Output the (X, Y) coordinate of the center of the cell containing the given text.  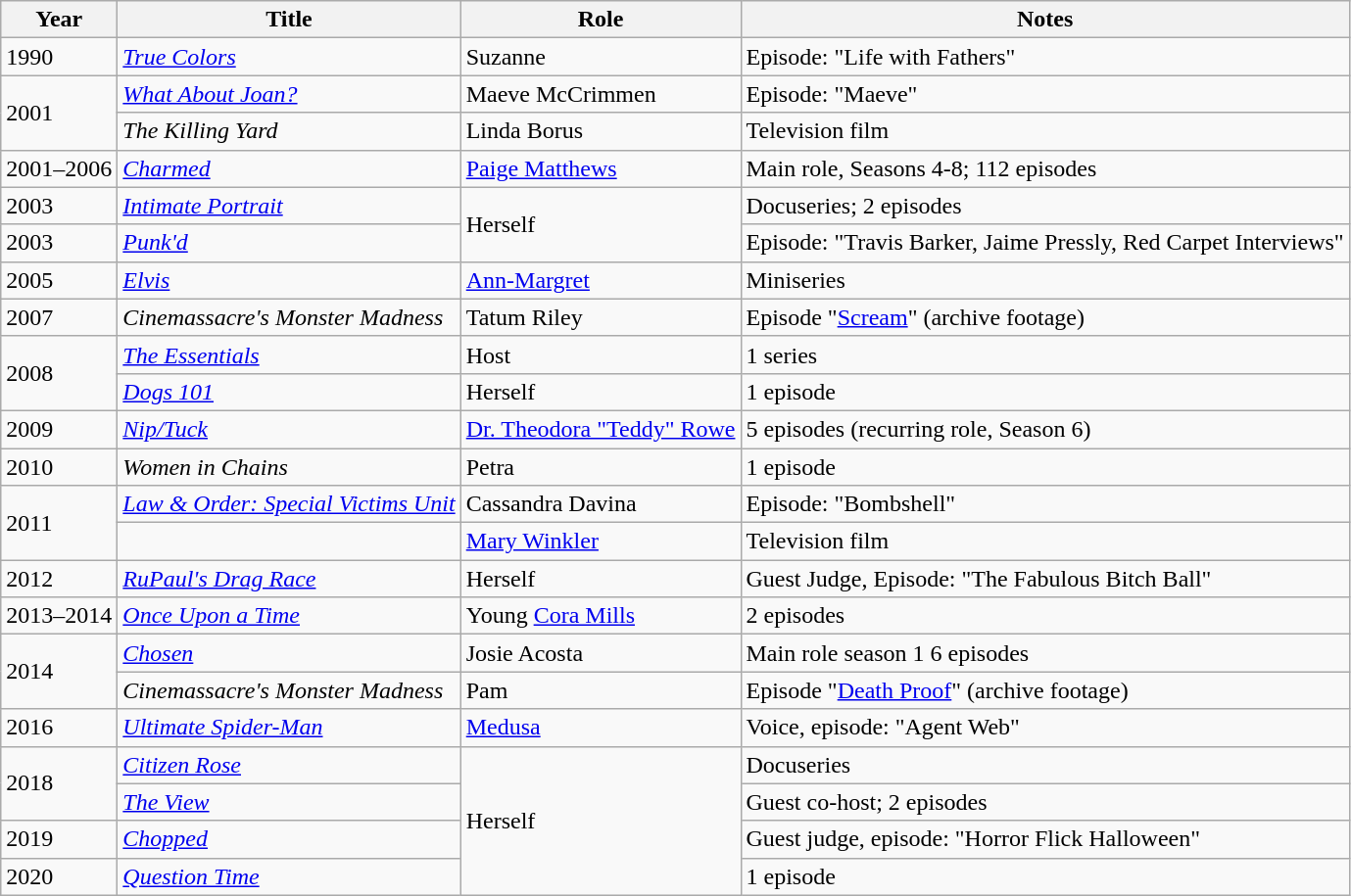
Episode: "Travis Barker, Jaime Pressly, Red Carpet Interviews" (1044, 243)
2007 (59, 317)
Josie Acosta (601, 653)
2013–2014 (59, 616)
Suzanne (601, 57)
Role (601, 20)
Medusa (601, 728)
2012 (59, 579)
Guest co-host; 2 episodes (1044, 802)
Voice, episode: "Agent Web" (1044, 728)
Charmed (289, 168)
2005 (59, 280)
Docuseries (1044, 765)
2018 (59, 783)
What About Joan? (289, 94)
Guest judge, episode: "Horror Flick Halloween" (1044, 839)
2008 (59, 373)
Ultimate Spider-Man (289, 728)
2016 (59, 728)
The Essentials (289, 354)
Once Upon a Time (289, 616)
Pam (601, 690)
Main role, Seasons 4-8; 112 episodes (1044, 168)
Miniseries (1044, 280)
2011 (59, 523)
True Colors (289, 57)
Docuseries; 2 episodes (1044, 206)
1 series (1044, 354)
Dogs 101 (289, 392)
Host (601, 354)
2001 (59, 113)
Petra (601, 467)
Main role season 1 6 episodes (1044, 653)
Citizen Rose (289, 765)
Tatum Riley (601, 317)
Episode "Scream" (archive footage) (1044, 317)
The View (289, 802)
5 episodes (recurring role, Season 6) (1044, 429)
2014 (59, 672)
Episode "Death Proof" (archive footage) (1044, 690)
Law & Order: Special Victims Unit (289, 504)
Cassandra Davina (601, 504)
RuPaul's Drag Race (289, 579)
2 episodes (1044, 616)
2019 (59, 839)
Elvis (289, 280)
1990 (59, 57)
Dr. Theodora "Teddy" Rowe (601, 429)
2020 (59, 876)
Guest Judge, Episode: "The Fabulous Bitch Ball" (1044, 579)
Maeve McCrimmen (601, 94)
Ann-Margret (601, 280)
Punk'd (289, 243)
2009 (59, 429)
The Killing Yard (289, 131)
Episode: "Bombshell" (1044, 504)
Mary Winkler (601, 542)
Women in Chains (289, 467)
Paige Matthews (601, 168)
Linda Borus (601, 131)
Episode: "Life with Fathers" (1044, 57)
Intimate Portrait (289, 206)
2010 (59, 467)
Notes (1044, 20)
Chopped (289, 839)
Chosen (289, 653)
Title (289, 20)
Nip/Tuck (289, 429)
Young Cora Mills (601, 616)
Episode: "Maeve" (1044, 94)
Question Time (289, 876)
2001–2006 (59, 168)
Year (59, 20)
